Identify which cell holds the provided text, then report its [X, Y] central coordinate. 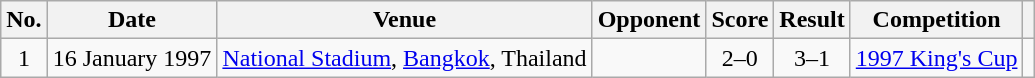
Venue [404, 20]
3–1 [812, 58]
2–0 [740, 58]
16 January 1997 [132, 58]
1997 King's Cup [936, 58]
National Stadium, Bangkok, Thailand [404, 58]
Opponent [649, 20]
1 [24, 58]
Result [812, 20]
No. [24, 20]
Competition [936, 20]
Date [132, 20]
Score [740, 20]
